Output the [X, Y] coordinate of the center of the cell containing the given text.  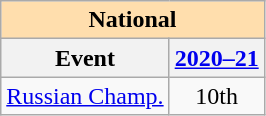
National [132, 20]
Russian Champ. [85, 96]
2020–21 [216, 58]
Event [85, 58]
10th [216, 96]
